Return the (x, y) coordinate for the center point of the cell that contains the specified text.  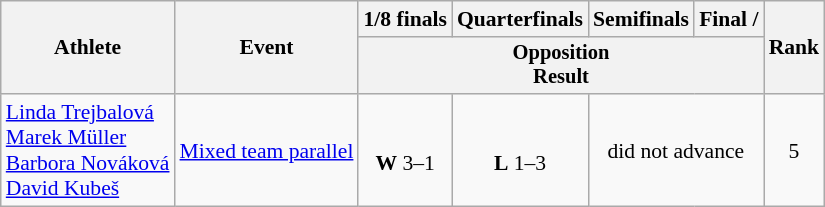
5 (794, 150)
Mixed team parallel (267, 150)
Quarterfinals (520, 19)
W 3–1 (404, 150)
Event (267, 48)
did not advance (676, 150)
Rank (794, 48)
1/8 finals (404, 19)
OppositionResult (560, 66)
Semifinals (641, 19)
Linda TrejbalováMarek MüllerBarbora NovákováDavid Kubeš (88, 150)
Final / (729, 19)
L 1–3 (520, 150)
Athlete (88, 48)
